Detect which cell encompasses the target text, then output its (x, y) center coordinate. 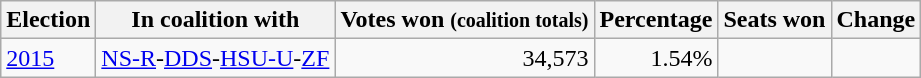
34,573 (464, 58)
NS-R-DDS-HSU-U-ZF (216, 58)
1.54% (656, 58)
Votes won (coalition totals) (464, 20)
2015 (48, 58)
Percentage (656, 20)
In coalition with (216, 20)
Change (876, 20)
Election (48, 20)
Seats won (774, 20)
